Determine the [x, y] coordinate at the center of the cell enclosing the given text.  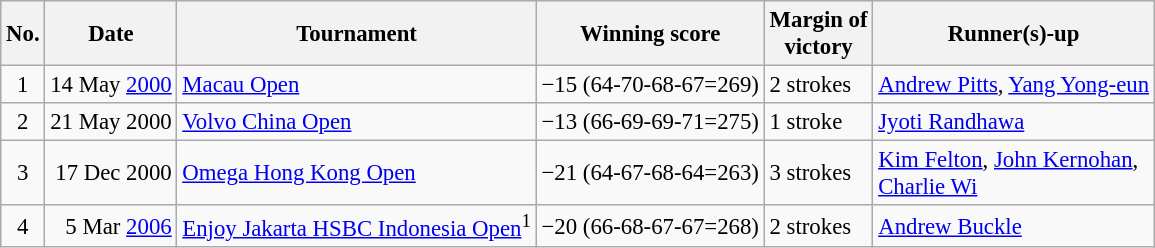
1 stroke [818, 122]
2 [23, 122]
3 [23, 174]
Andrew Buckle [1014, 226]
Date [111, 34]
−20 (66-68-67-67=268) [650, 226]
Jyoti Randhawa [1014, 122]
Enjoy Jakarta HSBC Indonesia Open1 [356, 226]
5 Mar 2006 [111, 226]
14 May 2000 [111, 85]
−21 (64-67-68-64=263) [650, 174]
1 [23, 85]
Tournament [356, 34]
Andrew Pitts, Yang Yong-eun [1014, 85]
−13 (66-69-69-71=275) [650, 122]
Winning score [650, 34]
3 strokes [818, 174]
21 May 2000 [111, 122]
Margin ofvictory [818, 34]
17 Dec 2000 [111, 174]
Runner(s)-up [1014, 34]
Kim Felton, John Kernohan, Charlie Wi [1014, 174]
4 [23, 226]
No. [23, 34]
Macau Open [356, 85]
Omega Hong Kong Open [356, 174]
−15 (64-70-68-67=269) [650, 85]
Volvo China Open [356, 122]
